For the text-containing cell, return its midpoint in [X, Y] coordinate format. 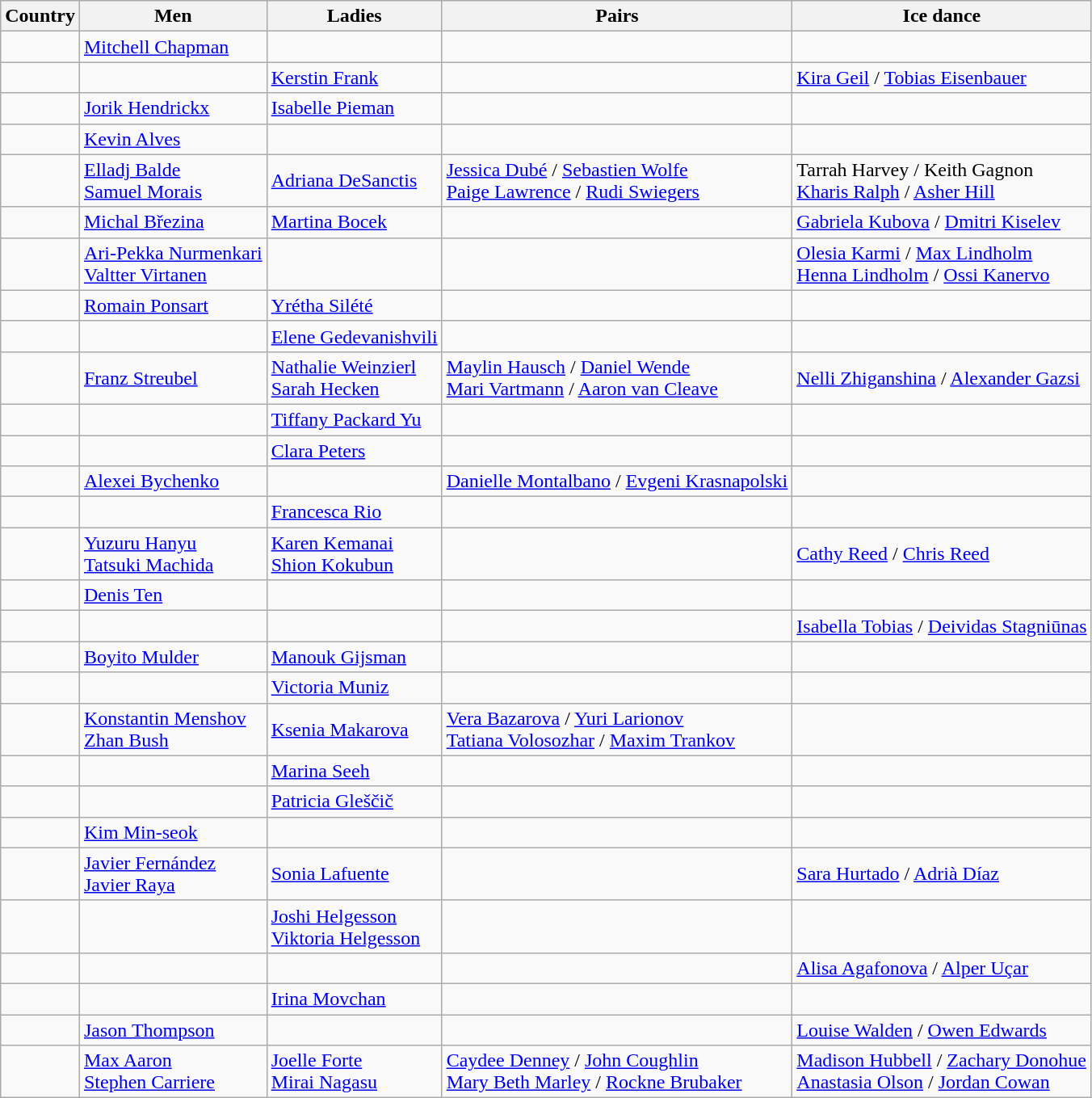
Men [173, 16]
Max Aaron Stephen Carriere [173, 1071]
Vera Bazarova / Yuri Larionov Tatiana Volosozhar / Maxim Trankov [617, 729]
Gabriela Kubova / Dmitri Kiselev [942, 222]
Alisa Agafonova / Alper Uçar [942, 968]
Martina Bocek [354, 222]
Pairs [617, 16]
Marina Seeh [354, 771]
Adriana DeSanctis [354, 181]
Yuzuru Hanyu Tatsuki Machida [173, 554]
Mitchell Chapman [173, 47]
Konstantin Menshov Zhan Bush [173, 729]
Jessica Dubé / Sebastien Wolfe Paige Lawrence / Rudi Swiegers [617, 181]
Cathy Reed / Chris Reed [942, 554]
Elene Gedevanishvili [354, 336]
Kevin Alves [173, 139]
Isabella Tobias / Deividas Stagniūnas [942, 626]
Nelli Zhiganshina / Alexander Gazsi [942, 378]
Karen Kemanai Shion Kokubun [354, 554]
Javier Fernández Javier Raya [173, 874]
Boyito Mulder [173, 657]
Ksenia Makarova [354, 729]
Danielle Montalbano / Evgeni Krasnapolski [617, 482]
Isabelle Pieman [354, 108]
Kim Min-seok [173, 832]
Country [40, 16]
Joshi Helgesson Viktoria Helgesson [354, 926]
Jorik Hendrickx [173, 108]
Tarrah Harvey / Keith Gagnon Kharis Ralph / Asher Hill [942, 181]
Louise Walden / Owen Edwards [942, 1030]
Tiffany Packard Yu [354, 419]
Michal Březina [173, 222]
Elladj Balde Samuel Morais [173, 181]
Maylin Hausch / Daniel Wende Mari Vartmann / Aaron van Cleave [617, 378]
Caydee Denney / John Coughlin Mary Beth Marley / Rockne Brubaker [617, 1071]
Yrétha Silété [354, 305]
Jason Thompson [173, 1030]
Ice dance [942, 16]
Irina Movchan [354, 999]
Franz Streubel [173, 378]
Sara Hurtado / Adrià Díaz [942, 874]
Clara Peters [354, 450]
Madison Hubbell / Zachary Donohue Anastasia Olson / Jordan Cowan [942, 1071]
Ladies [354, 16]
Denis Ten [173, 595]
Joelle Forte Mirai Nagasu [354, 1071]
Sonia Lafuente [354, 874]
Olesia Karmi / Max Lindholm Henna Lindholm / Ossi Kanervo [942, 263]
Nathalie Weinzierl Sarah Hecken [354, 378]
Manouk Gijsman [354, 657]
Kerstin Frank [354, 78]
Patricia Gleščič [354, 801]
Romain Ponsart [173, 305]
Victoria Muniz [354, 688]
Francesca Rio [354, 512]
Kira Geil / Tobias Eisenbauer [942, 78]
Alexei Bychenko [173, 482]
Ari-Pekka Nurmenkari Valtter Virtanen [173, 263]
